Pinpoint the cell where the given text exists, returning its [x, y] midpoint coordinate. 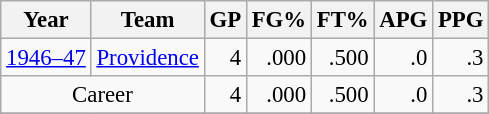
Team [148, 20]
Providence [148, 58]
1946–47 [46, 58]
FT% [342, 20]
Career [102, 95]
GP [225, 20]
FG% [278, 20]
APG [404, 20]
Year [46, 20]
PPG [461, 20]
